Return the [X, Y] coordinate for the center point of the cell that contains the specified text.  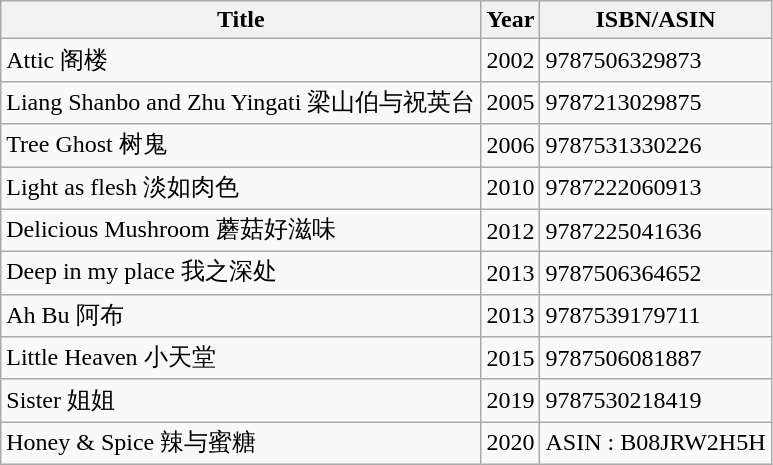
2002 [510, 60]
Honey & Spice 辣与蜜糖 [241, 444]
9787213029875 [656, 102]
Light as flesh 淡如肉色 [241, 188]
Title [241, 20]
9787531330226 [656, 146]
2005 [510, 102]
2012 [510, 230]
Attic 阁楼 [241, 60]
9787530218419 [656, 400]
Liang Shanbo and Zhu Yingati 梁山伯与祝英台 [241, 102]
Year [510, 20]
ISBN/ASIN [656, 20]
2006 [510, 146]
9787506329873 [656, 60]
Sister 姐姐 [241, 400]
Ah Bu 阿布 [241, 316]
9787539179711 [656, 316]
9787506364652 [656, 274]
Deep in my place 我之深处 [241, 274]
9787222060913 [656, 188]
Tree Ghost 树鬼 [241, 146]
2010 [510, 188]
9787225041636 [656, 230]
2020 [510, 444]
2019 [510, 400]
2015 [510, 358]
Delicious Mushroom 蘑菇好滋味 [241, 230]
Little Heaven 小天堂 [241, 358]
ASIN : B08JRW2H5H [656, 444]
9787506081887 [656, 358]
